Return the (X, Y) coordinate for the center point of the cell that contains the specified text.  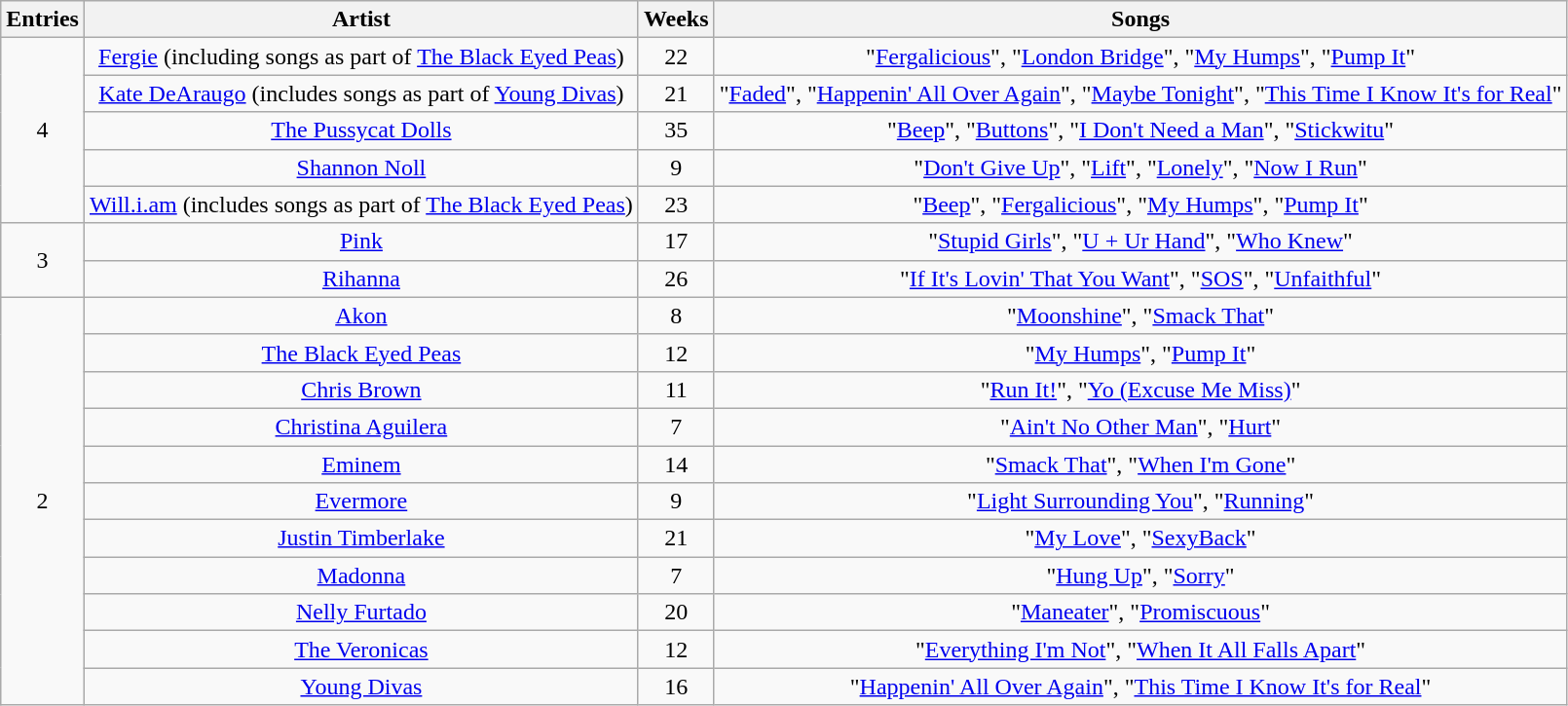
"Everything I'm Not", "When It All Falls Apart" (1140, 650)
"Happenin' All Over Again", "This Time I Know It's for Real" (1140, 687)
Songs (1140, 19)
"Run It!", "Yo (Excuse Me Miss)" (1140, 390)
"Stupid Girls", "U + Ur Hand", "Who Knew" (1140, 242)
11 (676, 390)
Shannon Noll (360, 167)
20 (676, 613)
35 (676, 130)
26 (676, 279)
Young Divas (360, 687)
"Smack That", "When I'm Gone" (1140, 464)
Entries (43, 19)
3 (43, 260)
16 (676, 687)
"Light Surrounding You", "Running" (1140, 502)
Evermore (360, 502)
"Faded", "Happenin' All Over Again", "Maybe Tonight", "This Time I Know It's for Real" (1140, 93)
Artist (360, 19)
"Moonshine", "Smack That" (1140, 316)
4 (43, 130)
"Ain't No Other Man", "Hurt" (1140, 427)
Akon (360, 316)
8 (676, 316)
Chris Brown (360, 390)
17 (676, 242)
23 (676, 204)
"My Humps", "Pump It" (1140, 353)
22 (676, 56)
The Pussycat Dolls (360, 130)
"Maneater", "Promiscuous" (1140, 613)
"Don't Give Up", "Lift", "Lonely", "Now I Run" (1140, 167)
Madonna (360, 576)
Eminem (360, 464)
The Black Eyed Peas (360, 353)
Nelly Furtado (360, 613)
Christina Aguilera (360, 427)
2 (43, 501)
"Fergalicious", "London Bridge", "My Humps", "Pump It" (1140, 56)
"Beep", "Buttons", "I Don't Need a Man", "Stickwitu" (1140, 130)
Weeks (676, 19)
The Veronicas (360, 650)
Rihanna (360, 279)
Justin Timberlake (360, 539)
14 (676, 464)
Will.i.am (includes songs as part of The Black Eyed Peas) (360, 204)
"My Love", "SexyBack" (1140, 539)
Kate DeAraugo (includes songs as part of Young Divas) (360, 93)
Fergie (including songs as part of The Black Eyed Peas) (360, 56)
"If It's Lovin' That You Want", "SOS", "Unfaithful" (1140, 279)
"Beep", "Fergalicious", "My Humps", "Pump It" (1140, 204)
"Hung Up", "Sorry" (1140, 576)
Pink (360, 242)
